For the text-containing cell, return its midpoint in [X, Y] coordinate format. 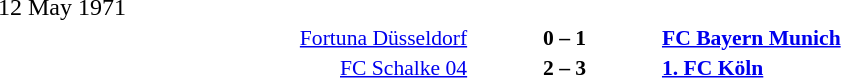
0 – 1 [564, 38]
